Detect which cell encompasses the target text, then output its [x, y] center coordinate. 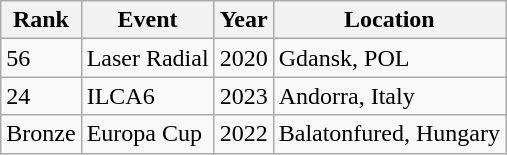
24 [41, 96]
2020 [244, 58]
Andorra, Italy [389, 96]
Year [244, 20]
56 [41, 58]
Laser Radial [148, 58]
Location [389, 20]
Bronze [41, 134]
Balatonfured, Hungary [389, 134]
ILCA6 [148, 96]
Europa Cup [148, 134]
2022 [244, 134]
2023 [244, 96]
Rank [41, 20]
Event [148, 20]
Gdansk, POL [389, 58]
